From the cell containing the given text, extract its center point as [X, Y] coordinate. 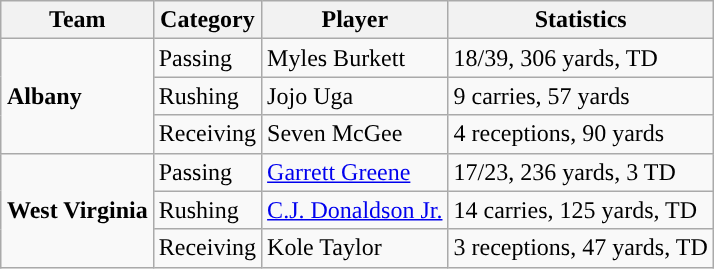
West Virginia [77, 210]
Team [77, 20]
9 carries, 57 yards [580, 96]
Myles Burkett [355, 58]
Jojo Uga [355, 96]
Seven McGee [355, 134]
Kole Taylor [355, 248]
Category [207, 20]
14 carries, 125 yards, TD [580, 210]
3 receptions, 47 yards, TD [580, 248]
C.J. Donaldson Jr. [355, 210]
Albany [77, 96]
Garrett Greene [355, 172]
Player [355, 20]
17/23, 236 yards, 3 TD [580, 172]
Statistics [580, 20]
4 receptions, 90 yards [580, 134]
18/39, 306 yards, TD [580, 58]
